Capture the cell that displays the provided text and extract its (x, y) central coordinate. 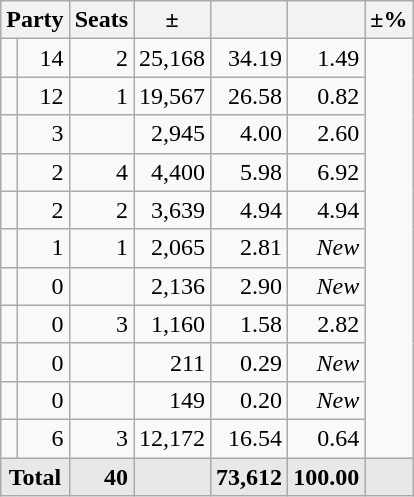
2,136 (172, 286)
26.58 (250, 96)
2,945 (172, 134)
2.60 (326, 134)
2.90 (250, 286)
6.92 (326, 172)
2,065 (172, 248)
3,639 (172, 210)
25,168 (172, 58)
0.20 (250, 400)
0.29 (250, 362)
19,567 (172, 96)
34.19 (250, 58)
149 (172, 400)
14 (43, 58)
12 (43, 96)
100.00 (326, 477)
12,172 (172, 438)
± (172, 20)
±% (389, 20)
2.81 (250, 248)
211 (172, 362)
0.64 (326, 438)
5.98 (250, 172)
4.00 (250, 134)
Total (35, 477)
1,160 (172, 324)
2.82 (326, 324)
0.82 (326, 96)
73,612 (250, 477)
1.49 (326, 58)
4,400 (172, 172)
Party (35, 20)
Seats (101, 20)
40 (101, 477)
16.54 (250, 438)
6 (43, 438)
4 (101, 172)
1.58 (250, 324)
